Scan for the cell matching the given text and deliver its [X, Y] coordinate at center. 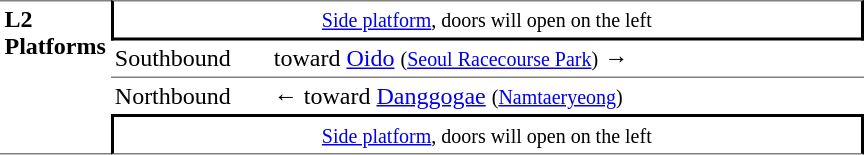
Southbound [190, 58]
L2Platforms [55, 77]
Northbound [190, 95]
toward Oido (Seoul Racecourse Park) → [566, 58]
← toward Danggogae (Namtaeryeong) [566, 95]
